Scan for the cell matching the given text and deliver its [x, y] coordinate at center. 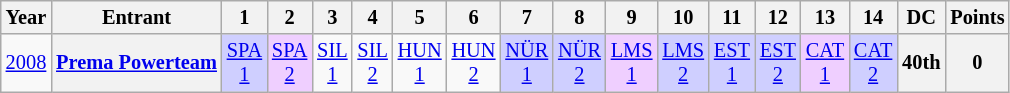
1 [244, 17]
11 [732, 17]
SIL1 [332, 63]
6 [474, 17]
2 [290, 17]
EST1 [732, 63]
2008 [26, 63]
SPA2 [290, 63]
8 [580, 17]
HUN1 [420, 63]
EST2 [778, 63]
CAT1 [825, 63]
SIL2 [372, 63]
4 [372, 17]
Entrant [136, 17]
Points [977, 17]
CAT2 [873, 63]
Year [26, 17]
0 [977, 63]
DC [921, 17]
7 [526, 17]
NÜR1 [526, 63]
3 [332, 17]
10 [683, 17]
40th [921, 63]
SPA1 [244, 63]
Prema Powerteam [136, 63]
12 [778, 17]
NÜR2 [580, 63]
13 [825, 17]
HUN2 [474, 63]
LMS1 [632, 63]
LMS2 [683, 63]
14 [873, 17]
5 [420, 17]
9 [632, 17]
